Return the [x, y] coordinate for the center point of the cell that contains the specified text.  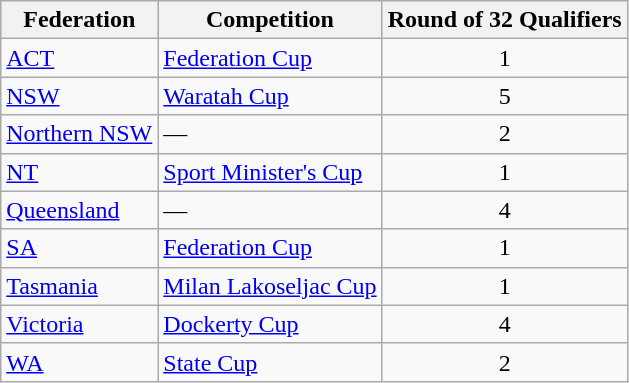
ACT [80, 58]
State Cup [270, 362]
Competition [270, 20]
Victoria [80, 324]
Queensland [80, 210]
Federation [80, 20]
WA [80, 362]
Sport Minister's Cup [270, 172]
SA [80, 248]
NSW [80, 96]
Tasmania [80, 286]
NT [80, 172]
Northern NSW [80, 134]
Dockerty Cup [270, 324]
Round of 32 Qualifiers [504, 20]
5 [504, 96]
Waratah Cup [270, 96]
Milan Lakoseljac Cup [270, 286]
